For the text-containing cell, return its midpoint in [X, Y] coordinate format. 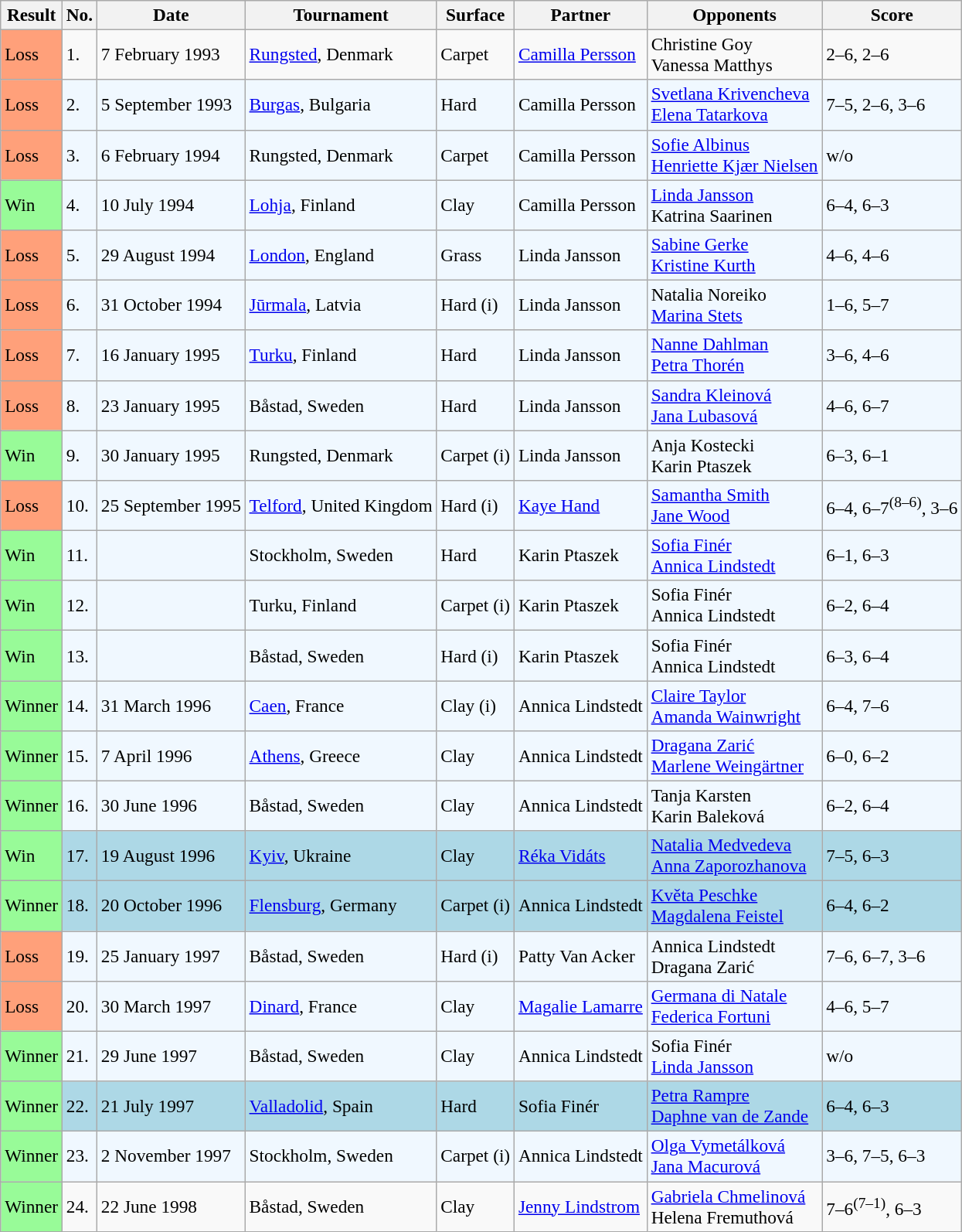
Dragana Zarić Marlene Weingärtner [734, 756]
Telford, United Kingdom [341, 505]
7–5, 2–6, 3–6 [892, 105]
Tanja Karsten Karin Baleková [734, 805]
Linda Jansson Katrina Saarinen [734, 204]
6–4, 6–7(8–6), 3–6 [892, 505]
Sabine Gerke Kristine Kurth [734, 255]
6–4, 6–2 [892, 906]
Nanne Dahlman Petra Thorén [734, 356]
21 July 1997 [171, 1105]
Natalia Medvedeva Anna Zaporozhanova [734, 856]
Caen, France [341, 705]
Réka Vidáts [581, 856]
Annica Lindstedt Dragana Zarić [734, 955]
17. [79, 856]
6 February 1994 [171, 155]
6–4, 7–6 [892, 705]
Sofia Finér [581, 1105]
21. [79, 1056]
29 June 1997 [171, 1056]
Lohja, Finland [341, 204]
14. [79, 705]
12. [79, 606]
20. [79, 1006]
23. [79, 1156]
Opponents [734, 15]
Patty Van Acker [581, 955]
Samantha Smith Jane Wood [734, 505]
4–6, 4–6 [892, 255]
Surface [476, 15]
5 September 1993 [171, 105]
31 October 1994 [171, 305]
2–6, 2–6 [892, 54]
Sandra Kleinová Jana Lubasová [734, 405]
4. [79, 204]
7. [79, 356]
22 June 1998 [171, 1206]
30 January 1995 [171, 454]
Jūrmala, Latvia [341, 305]
4–6, 5–7 [892, 1006]
Jenny Lindstrom [581, 1206]
Magalie Lamarre [581, 1006]
3. [79, 155]
20 October 1996 [171, 906]
Burgas, Bulgaria [341, 105]
No. [79, 15]
6–3, 6–1 [892, 454]
Claire Taylor Amanda Wainwright [734, 705]
25 September 1995 [171, 505]
19. [79, 955]
Květa Peschke Magdalena Feistel [734, 906]
2. [79, 105]
18. [79, 906]
1. [79, 54]
25 January 1997 [171, 955]
30 June 1996 [171, 805]
Anja Kostecki Karin Ptaszek [734, 454]
2 November 1997 [171, 1156]
Result [32, 15]
29 August 1994 [171, 255]
3–6, 4–6 [892, 356]
9. [79, 454]
Score [892, 15]
Germana di Natale Federica Fortuni [734, 1006]
10 July 1994 [171, 204]
Valladolid, Spain [341, 1105]
Olga Vymetálková Jana Macurová [734, 1156]
Gabriela Chmelinová Helena Fremuthová [734, 1206]
Sofia Finér Linda Jansson [734, 1056]
11. [79, 555]
7 April 1996 [171, 756]
Clay (i) [476, 705]
5. [79, 255]
22. [79, 1105]
8. [79, 405]
6–3, 6–4 [892, 655]
Grass [476, 255]
15. [79, 756]
Svetlana Krivencheva Elena Tatarkova [734, 105]
Kaye Hand [581, 505]
Partner [581, 15]
Natalia Noreiko Marina Stets [734, 305]
Athens, Greece [341, 756]
6–1, 6–3 [892, 555]
Date [171, 15]
7–6(7–1), 6–3 [892, 1206]
7 February 1993 [171, 54]
16 January 1995 [171, 356]
London, England [341, 255]
Petra Rampre Daphne van de Zande [734, 1105]
Sofie Albinus Henriette Kjær Nielsen [734, 155]
31 March 1996 [171, 705]
6–0, 6–2 [892, 756]
13. [79, 655]
Tournament [341, 15]
1–6, 5–7 [892, 305]
24. [79, 1206]
7–6, 6–7, 3–6 [892, 955]
Dinard, France [341, 1006]
10. [79, 505]
4–6, 6–7 [892, 405]
7–5, 6–3 [892, 856]
Kyiv, Ukraine [341, 856]
23 January 1995 [171, 405]
30 March 1997 [171, 1006]
Christine Goy Vanessa Matthys [734, 54]
Flensburg, Germany [341, 906]
16. [79, 805]
6. [79, 305]
3–6, 7–5, 6–3 [892, 1156]
19 August 1996 [171, 856]
